Return the [x, y] coordinate for the center point of the cell that contains the specified text.  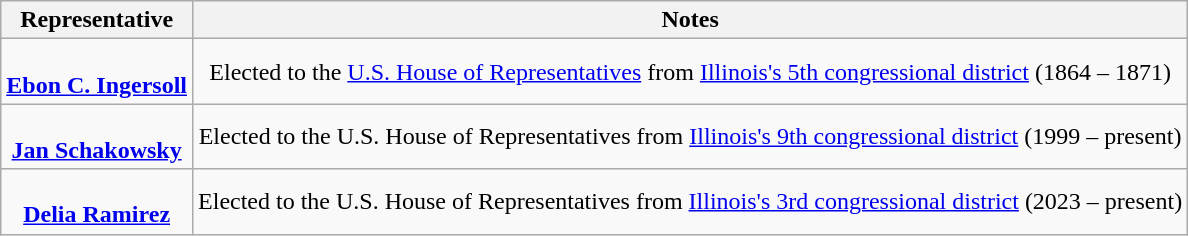
Representative [97, 20]
Elected to the U.S. House of Representatives from Illinois's 5th congressional district (1864 – 1871) [690, 72]
Delia Ramirez [97, 202]
Notes [690, 20]
Ebon C. Ingersoll [97, 72]
Elected to the U.S. House of Representatives from Illinois's 3rd congressional district (2023 – present) [690, 202]
Jan Schakowsky [97, 136]
Elected to the U.S. House of Representatives from Illinois's 9th congressional district (1999 – present) [690, 136]
